Capture the cell that displays the provided text and extract its [X, Y] central coordinate. 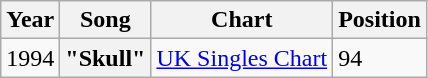
Position [380, 20]
"Skull" [106, 58]
1994 [30, 58]
Song [106, 20]
Year [30, 20]
UK Singles Chart [242, 58]
Chart [242, 20]
94 [380, 58]
